Pinpoint the cell where the given text exists, returning its [x, y] midpoint coordinate. 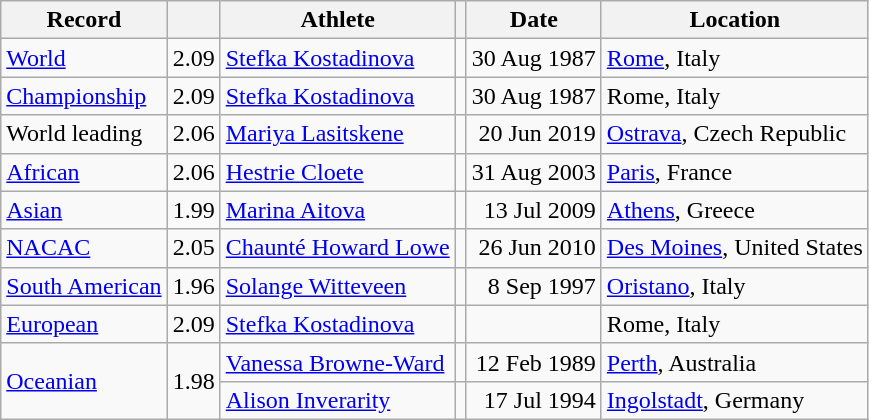
Paris, France [734, 172]
Record [84, 20]
Oceanian [84, 381]
World [84, 58]
1.96 [194, 286]
Vanessa Browne-Ward [338, 362]
26 Jun 2010 [534, 248]
Championship [84, 96]
Marina Aitova [338, 210]
Ostrava, Czech Republic [734, 134]
Location [734, 20]
Chaunté Howard Lowe [338, 248]
31 Aug 2003 [534, 172]
20 Jun 2019 [534, 134]
Mariya Lasitskene [338, 134]
Solange Witteveen [338, 286]
Athlete [338, 20]
World leading [84, 134]
1.98 [194, 381]
Des Moines, United States [734, 248]
12 Feb 1989 [534, 362]
Perth, Australia [734, 362]
1.99 [194, 210]
2.05 [194, 248]
Date [534, 20]
NACAC [84, 248]
13 Jul 2009 [534, 210]
European [84, 324]
Athens, Greece [734, 210]
Alison Inverarity [338, 400]
8 Sep 1997 [534, 286]
South American [84, 286]
Oristano, Italy [734, 286]
17 Jul 1994 [534, 400]
Ingolstadt, Germany [734, 400]
Hestrie Cloete [338, 172]
African [84, 172]
Asian [84, 210]
